Output the (X, Y) coordinate of the center of the cell containing the given text.  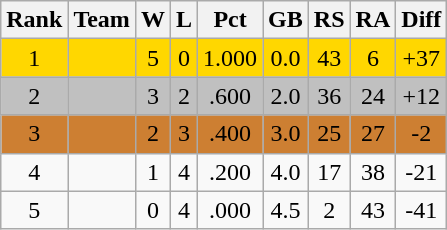
25 (329, 134)
L (184, 20)
-21 (422, 172)
6 (373, 58)
GB (286, 20)
W (152, 20)
.400 (230, 134)
4.0 (286, 172)
38 (373, 172)
Team (102, 20)
+12 (422, 96)
-41 (422, 210)
4.5 (286, 210)
RA (373, 20)
24 (373, 96)
36 (329, 96)
+37 (422, 58)
0.0 (286, 58)
Rank (34, 20)
.000 (230, 210)
RS (329, 20)
2.0 (286, 96)
17 (329, 172)
.600 (230, 96)
-2 (422, 134)
3.0 (286, 134)
.200 (230, 172)
27 (373, 134)
1.000 (230, 58)
Pct (230, 20)
Diff (422, 20)
